Provide the (X, Y) coordinate of the cell's center where the given text is located.  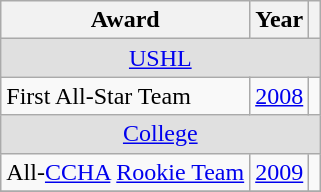
Year (280, 20)
Award (126, 20)
College (160, 134)
USHL (160, 58)
2008 (280, 96)
All-CCHA Rookie Team (126, 172)
First All-Star Team (126, 96)
2009 (280, 172)
